Capture the cell that displays the provided text and extract its (X, Y) central coordinate. 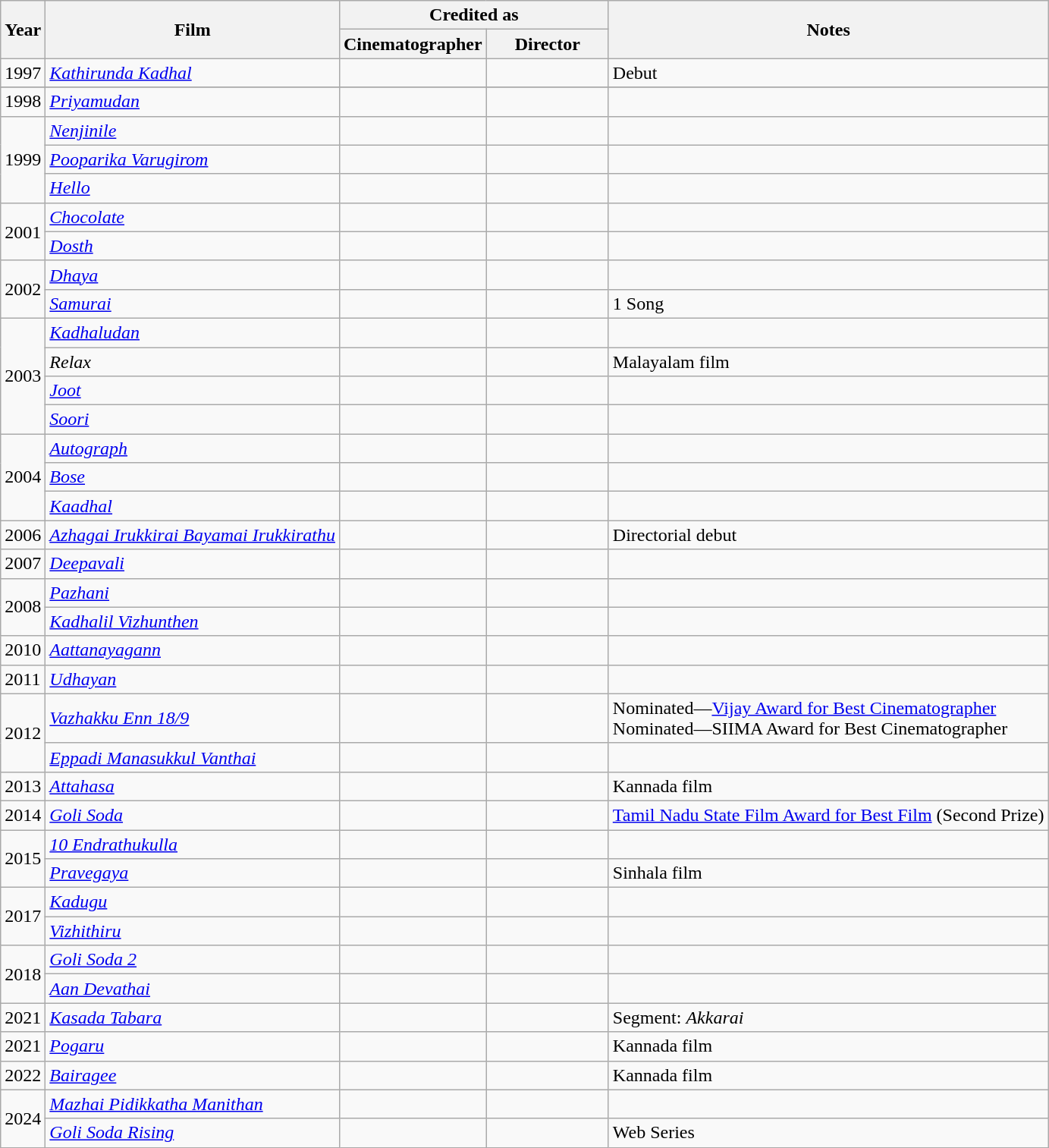
Attahasa (193, 786)
Deepavali (193, 564)
Priyamudan (193, 102)
Kadugu (193, 902)
10 Endrathukulla (193, 844)
Sinhala film (828, 873)
Aattanayagann (193, 650)
Soori (193, 420)
2001 (23, 231)
2012 (23, 733)
Bairagee (193, 1075)
2010 (23, 650)
Kaadhal (193, 506)
2013 (23, 786)
2004 (23, 477)
2024 (23, 1118)
1997 (23, 73)
Pogaru (193, 1046)
Bose (193, 477)
Segment: Akkarai (828, 1017)
Hello (193, 188)
Directorial debut (828, 535)
Goli Soda Rising (193, 1133)
1 Song (828, 304)
Web Series (828, 1133)
Cinematographer (413, 44)
2014 (23, 815)
Kadhaludan (193, 332)
Goli Soda 2 (193, 960)
Pooparika Varugirom (193, 159)
2008 (23, 607)
2015 (23, 859)
Goli Soda (193, 815)
2003 (23, 376)
Director (548, 44)
2022 (23, 1075)
Relax (193, 362)
Kasada Tabara (193, 1017)
Vazhakku Enn 18/9 (193, 718)
Malayalam film (828, 362)
2007 (23, 564)
Mazhai Pidikkatha Manithan (193, 1104)
Azhagai Irukkirai Bayamai Irukkirathu (193, 535)
Nominated—Vijay Award for Best CinematographerNominated—SIIMA Award for Best Cinematographer (828, 718)
Kadhalil Vizhunthen (193, 621)
Year (23, 30)
1998 (23, 102)
Samurai (193, 304)
Notes (828, 30)
Credited as (473, 15)
Tamil Nadu State Film Award for Best Film (Second Prize) (828, 815)
Pazhani (193, 593)
2018 (23, 974)
2006 (23, 535)
1999 (23, 159)
2011 (23, 679)
Eppadi Manasukkul Vanthai (193, 757)
Dosth (193, 246)
Autograph (193, 448)
Joot (193, 391)
Nenjinile (193, 131)
2002 (23, 289)
Film (193, 30)
Vizhithiru (193, 931)
Dhaya (193, 275)
Udhayan (193, 679)
Pravegaya (193, 873)
2017 (23, 917)
Kathirunda Kadhal (193, 73)
Aan Devathai (193, 989)
Chocolate (193, 217)
Debut (828, 73)
